Provide the [X, Y] coordinate of the cell's center where the given text is located.  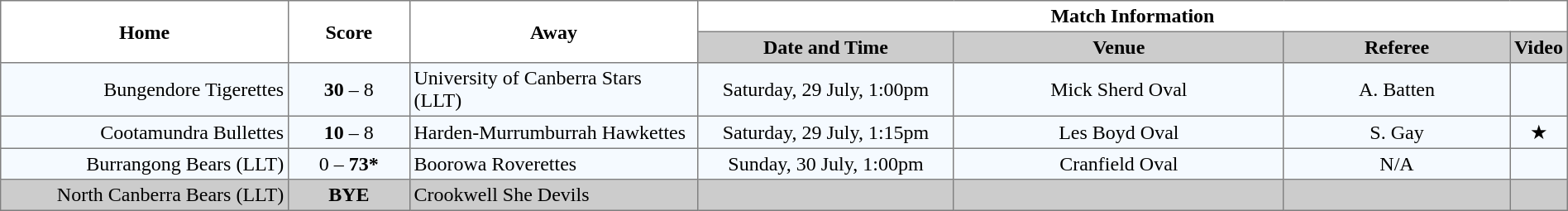
30 – 8 [349, 89]
S. Gay [1396, 132]
Boorowa Roverettes [553, 164]
Cootamundra Bullettes [145, 132]
Burrangong Bears (LLT) [145, 164]
A. Batten [1396, 89]
North Canberra Bears (LLT) [145, 195]
Score [349, 31]
0 – 73* [349, 164]
★ [1539, 132]
University of Canberra Stars (LLT) [553, 89]
Home [145, 31]
Bungendore Tigerettes [145, 89]
Video [1539, 47]
Crookwell She Devils [553, 195]
Saturday, 29 July, 1:00pm [826, 89]
Away [553, 31]
Match Information [1133, 17]
Saturday, 29 July, 1:15pm [826, 132]
Venue [1118, 47]
BYE [349, 195]
Referee [1396, 47]
Cranfield Oval [1118, 164]
10 – 8 [349, 132]
Date and Time [826, 47]
Sunday, 30 July, 1:00pm [826, 164]
Les Boyd Oval [1118, 132]
Mick Sherd Oval [1118, 89]
N/A [1396, 164]
Harden-Murrumburrah Hawkettes [553, 132]
